Detect which cell encompasses the target text, then output its [X, Y] center coordinate. 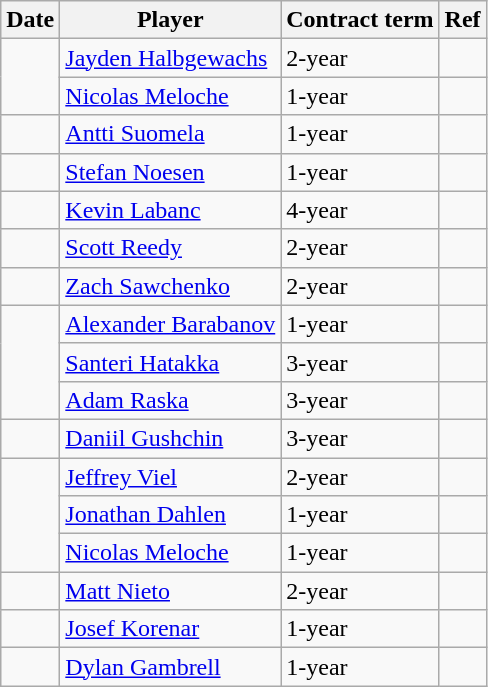
Zach Sawchenko [170, 286]
Stefan Noesen [170, 172]
Dylan Gambrell [170, 667]
Daniil Gushchin [170, 438]
Player [170, 20]
Santeri Hatakka [170, 362]
Matt Nieto [170, 591]
Ref [462, 20]
Adam Raska [170, 400]
Josef Korenar [170, 629]
Antti Suomela [170, 134]
Contract term [360, 20]
Jayden Halbgewachs [170, 58]
Jeffrey Viel [170, 477]
Scott Reedy [170, 248]
Alexander Barabanov [170, 324]
Jonathan Dahlen [170, 515]
Kevin Labanc [170, 210]
Date [30, 20]
4-year [360, 210]
